Output the [X, Y] coordinate of the center of the cell containing the given text.  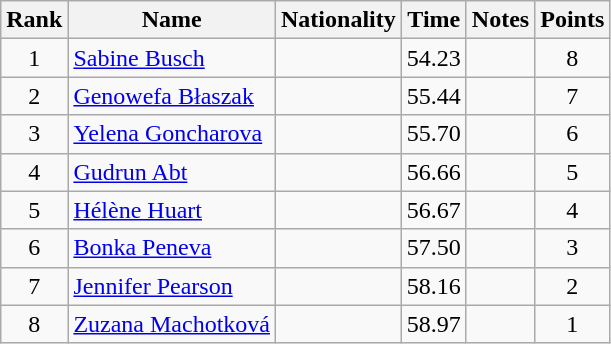
56.67 [434, 210]
Sabine Busch [172, 58]
Points [572, 20]
Genowefa Błaszak [172, 96]
Hélène Huart [172, 210]
56.66 [434, 172]
57.50 [434, 248]
Name [172, 20]
58.16 [434, 286]
Rank [34, 20]
58.97 [434, 324]
Jennifer Pearson [172, 286]
54.23 [434, 58]
55.70 [434, 134]
Nationality [339, 20]
Yelena Goncharova [172, 134]
55.44 [434, 96]
Gudrun Abt [172, 172]
Notes [500, 20]
Zuzana Machotková [172, 324]
Bonka Peneva [172, 248]
Time [434, 20]
